Return [x, y] of the center of cell containing provided text 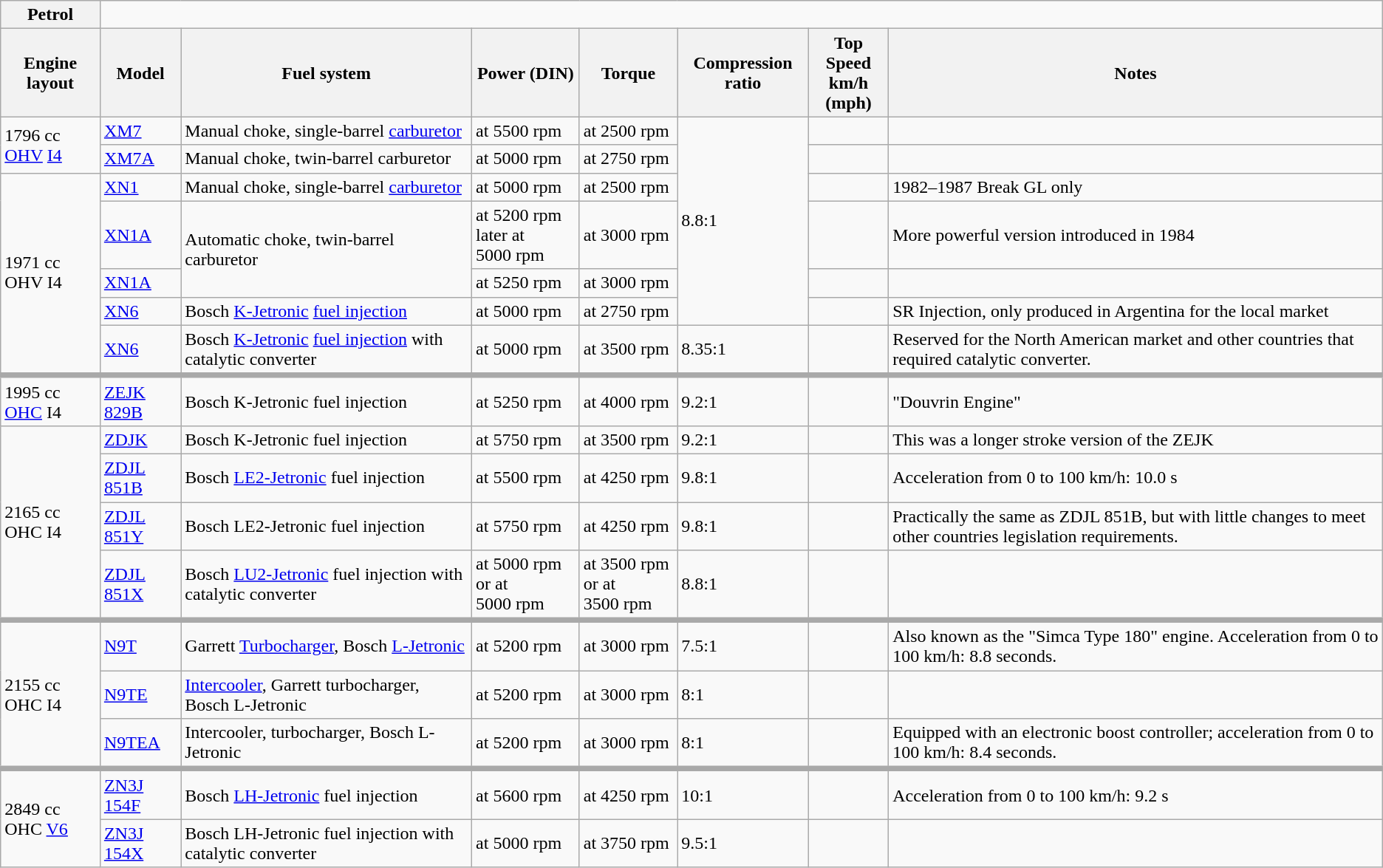
Bosch LH-Jetronic fuel injection [327, 794]
at 3750 rpm [628, 844]
8.35:1 [743, 350]
XM7A [140, 159]
Engine layout [50, 72]
N9TE [140, 694]
Bosch LU2-Jetronic fuel injection with catalytic converter [327, 585]
This was a longer stroke version of the ZEJK [1136, 440]
at 5000 rpmor at 5000 rpm [526, 585]
10:1 [743, 794]
Compression ratio [743, 72]
XM7 [140, 131]
Fuel system [327, 72]
Top Speedkm/h (mph) [848, 72]
2155 ccOHC I4 [50, 694]
Also known as the "Simca Type 180" engine. Acceleration from 0 to 100 km/h: 8.8 seconds. [1136, 646]
Equipped with an electronic boost controller; acceleration from 0 to 100 km/h: 8.4 seconds. [1136, 744]
ZDJK [140, 440]
Acceleration from 0 to 100 km/h: 10.0 s [1136, 477]
ZDJL 851X [140, 585]
XN1 [140, 187]
ZN3J 154X [140, 844]
"Douvrin Engine" [1136, 400]
Torque [628, 72]
7.5:1 [743, 646]
1971 ccOHV I4 [50, 274]
at 3500 rpmor at 3500 rpm [628, 585]
Garrett Turbocharger, Bosch L-Jetronic [327, 646]
1995 ccOHC I4 [50, 400]
9.5:1 [743, 844]
1982–1987 Break GL only [1136, 187]
Model [140, 72]
1796 ccOHV I4 [50, 145]
Bosch K-Jetronic fuel injection with catalytic converter [327, 350]
Intercooler, Garrett turbocharger, Bosch L-Jetronic [327, 694]
ZN3J 154F [140, 794]
Petrol [50, 15]
at 5200 rpmlater at 5000 rpm [526, 235]
Acceleration from 0 to 100 km/h: 9.2 s [1136, 794]
More powerful version introduced in 1984 [1136, 235]
ZDJL 851B [140, 477]
2849 ccOHC V6 [50, 819]
Bosch LH-Jetronic fuel injection with catalytic converter [327, 844]
Notes [1136, 72]
ZDJL 851Y [140, 526]
Automatic choke, twin-barrel carburetor [327, 249]
Intercooler, turbocharger, Bosch L-Jetronic [327, 744]
at 4000 rpm [628, 400]
2165 cc OHC I4 [50, 523]
Practically the same as ZDJL 851B, but with little changes to meet other countries legislation requirements. [1136, 526]
Manual choke, twin-barrel carburetor [327, 159]
N9T [140, 646]
Power (DIN) [526, 72]
Reserved for the North American market and other countries that required catalytic converter. [1136, 350]
SR Injection, only produced in Argentina for the local market [1136, 311]
N9TEA [140, 744]
ZEJK 829B [140, 400]
at 5600 rpm [526, 794]
